Extract the [X, Y] coordinate from the center of the cell holding the provided text.  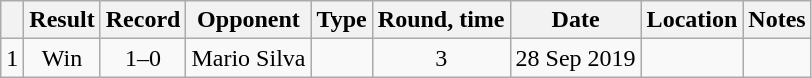
1 [12, 58]
1–0 [143, 58]
Record [143, 20]
Type [342, 20]
Round, time [441, 20]
Mario Silva [248, 58]
Win [62, 58]
28 Sep 2019 [576, 58]
Notes [777, 20]
Result [62, 20]
3 [441, 58]
Opponent [248, 20]
Location [692, 20]
Date [576, 20]
